Return the [x, y] coordinate for the center point of the cell that contains the specified text.  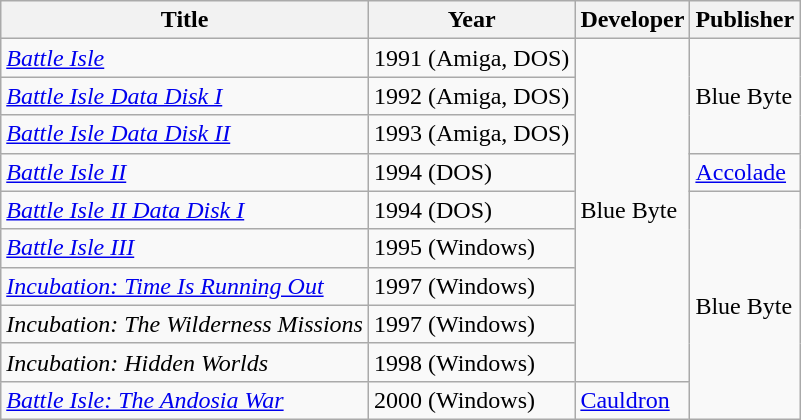
Accolade [745, 172]
Publisher [745, 20]
1991 (Amiga, DOS) [471, 58]
1993 (Amiga, DOS) [471, 134]
Battle Isle: The Andosia War [185, 400]
Cauldron [632, 400]
1995 (Windows) [471, 248]
Title [185, 20]
Developer [632, 20]
1992 (Amiga, DOS) [471, 96]
Battle Isle Data Disk I [185, 96]
Battle Isle II [185, 172]
Battle Isle Data Disk II [185, 134]
Incubation: Hidden Worlds [185, 362]
Incubation: The Wilderness Missions [185, 324]
Battle Isle [185, 58]
2000 (Windows) [471, 400]
Incubation: Time Is Running Out [185, 286]
Battle Isle II Data Disk I [185, 210]
Year [471, 20]
1998 (Windows) [471, 362]
Battle Isle III [185, 248]
